Return the [X, Y] coordinate for the center point of the cell that contains the specified text.  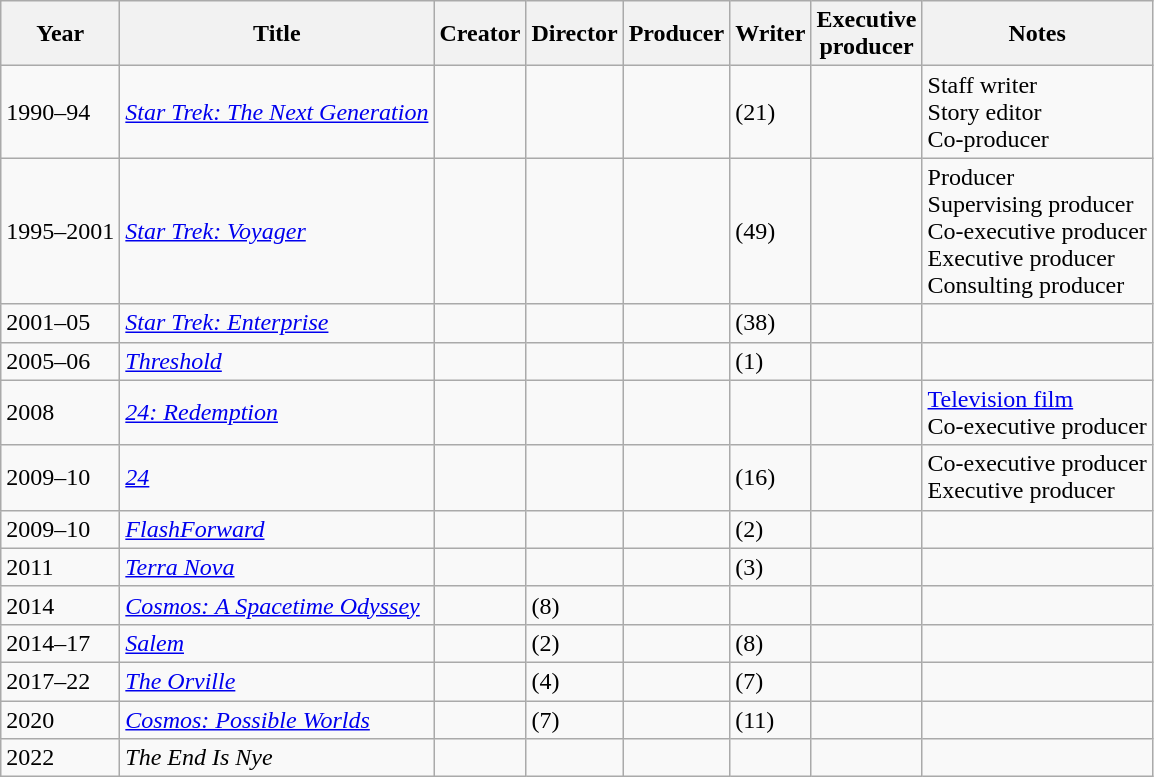
2001–05 [60, 323]
Salem [277, 643]
Cosmos: A Spacetime Odyssey [277, 605]
2020 [60, 719]
The End Is Nye [277, 758]
Threshold [277, 361]
Co-executive producer Executive producer [1037, 478]
(38) [770, 323]
Director [574, 34]
2014 [60, 605]
2005–06 [60, 361]
Creator [480, 34]
Staff writer Story editor Co-producer [1037, 112]
FlashForward [277, 529]
Producer Supervising producer Co-executive producer Executive producer Consulting producer [1037, 231]
(16) [770, 478]
2017–22 [60, 681]
1990–94 [60, 112]
Television filmCo-executive producer [1037, 412]
Terra Nova [277, 567]
2014–17 [60, 643]
(21) [770, 112]
(4) [574, 681]
2022 [60, 758]
2008 [60, 412]
(1) [770, 361]
Notes [1037, 34]
Star Trek: Enterprise [277, 323]
2011 [60, 567]
(11) [770, 719]
Writer [770, 34]
Year [60, 34]
24 [277, 478]
(49) [770, 231]
The Orville [277, 681]
Cosmos: Possible Worlds [277, 719]
1995–2001 [60, 231]
Star Trek: The Next Generation [277, 112]
Executiveproducer [866, 34]
Title [277, 34]
Producer [676, 34]
Star Trek: Voyager [277, 231]
(3) [770, 567]
24: Redemption [277, 412]
